Pinpoint the cell where the given text exists, returning its (x, y) midpoint coordinate. 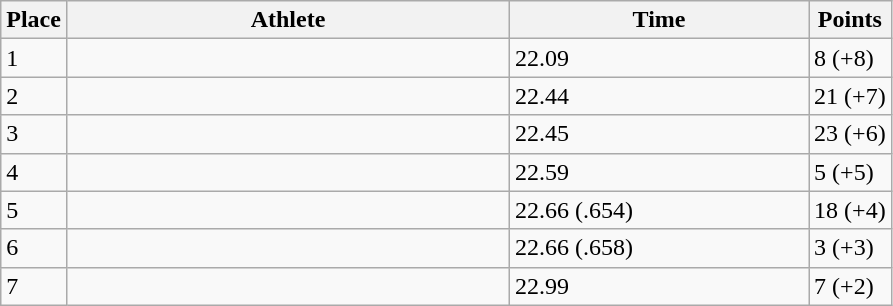
22.99 (660, 286)
4 (34, 172)
22.09 (660, 58)
Athlete (288, 20)
22.45 (660, 134)
22.44 (660, 96)
Points (850, 20)
18 (+4) (850, 210)
21 (+7) (850, 96)
22.66 (.658) (660, 248)
5 (34, 210)
5 (+5) (850, 172)
6 (34, 248)
22.66 (.654) (660, 210)
Time (660, 20)
7 (34, 286)
8 (+8) (850, 58)
3 (+3) (850, 248)
3 (34, 134)
2 (34, 96)
Place (34, 20)
22.59 (660, 172)
7 (+2) (850, 286)
1 (34, 58)
23 (+6) (850, 134)
